Scan for the cell matching the given text and deliver its (X, Y) coordinate at center. 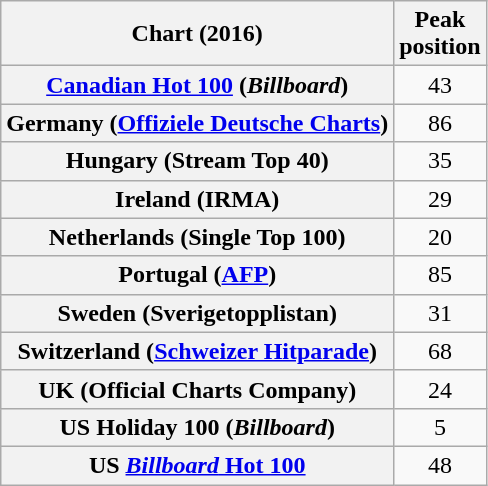
20 (440, 237)
5 (440, 427)
24 (440, 389)
Ireland (IRMA) (198, 199)
Canadian Hot 100 (Billboard) (198, 85)
29 (440, 199)
Switzerland (Schweizer Hitparade) (198, 351)
68 (440, 351)
Hungary (Stream Top 40) (198, 161)
Germany (Offiziele Deutsche Charts) (198, 123)
Portugal (AFP) (198, 275)
UK (Official Charts Company) (198, 389)
Chart (2016) (198, 34)
31 (440, 313)
85 (440, 275)
86 (440, 123)
35 (440, 161)
Peakposition (440, 34)
US Billboard Hot 100 (198, 465)
43 (440, 85)
48 (440, 465)
US Holiday 100 (Billboard) (198, 427)
Netherlands (Single Top 100) (198, 237)
Sweden (Sverigetopplistan) (198, 313)
